Scan for the cell matching the given text and deliver its (x, y) coordinate at center. 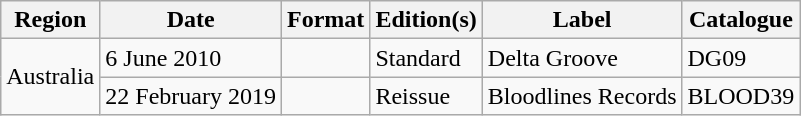
Bloodlines Records (582, 96)
6 June 2010 (191, 58)
Delta Groove (582, 58)
Edition(s) (426, 20)
Label (582, 20)
Australia (50, 77)
Standard (426, 58)
BLOOD39 (741, 96)
22 February 2019 (191, 96)
Format (326, 20)
Date (191, 20)
Reissue (426, 96)
Region (50, 20)
DG09 (741, 58)
Catalogue (741, 20)
